Detect which cell encompasses the target text, then output its [X, Y] center coordinate. 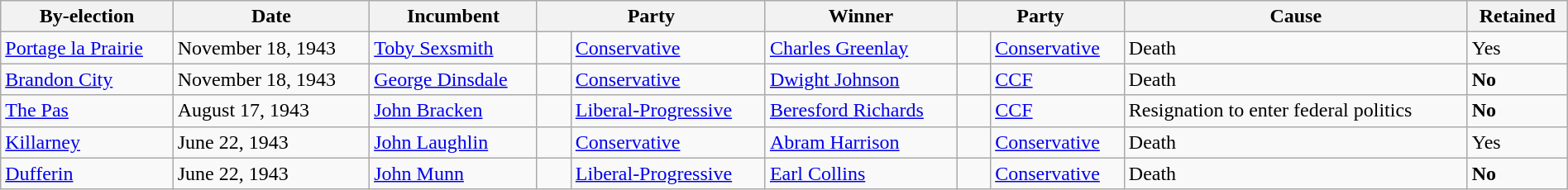
Portage la Prairie [87, 48]
Brandon City [87, 79]
Resignation to enter federal politics [1295, 111]
John Bracken [453, 111]
The Pas [87, 111]
Earl Collins [860, 173]
Date [271, 17]
August 17, 1943 [271, 111]
Winner [860, 17]
Dufferin [87, 173]
Retained [1517, 17]
Dwight Johnson [860, 79]
Beresford Richards [860, 111]
Cause [1295, 17]
George Dinsdale [453, 79]
Toby Sexsmith [453, 48]
By-election [87, 17]
Incumbent [453, 17]
Killarney [87, 142]
Charles Greenlay [860, 48]
John Laughlin [453, 142]
John Munn [453, 173]
Abram Harrison [860, 142]
